Capture the cell that displays the provided text and extract its [x, y] central coordinate. 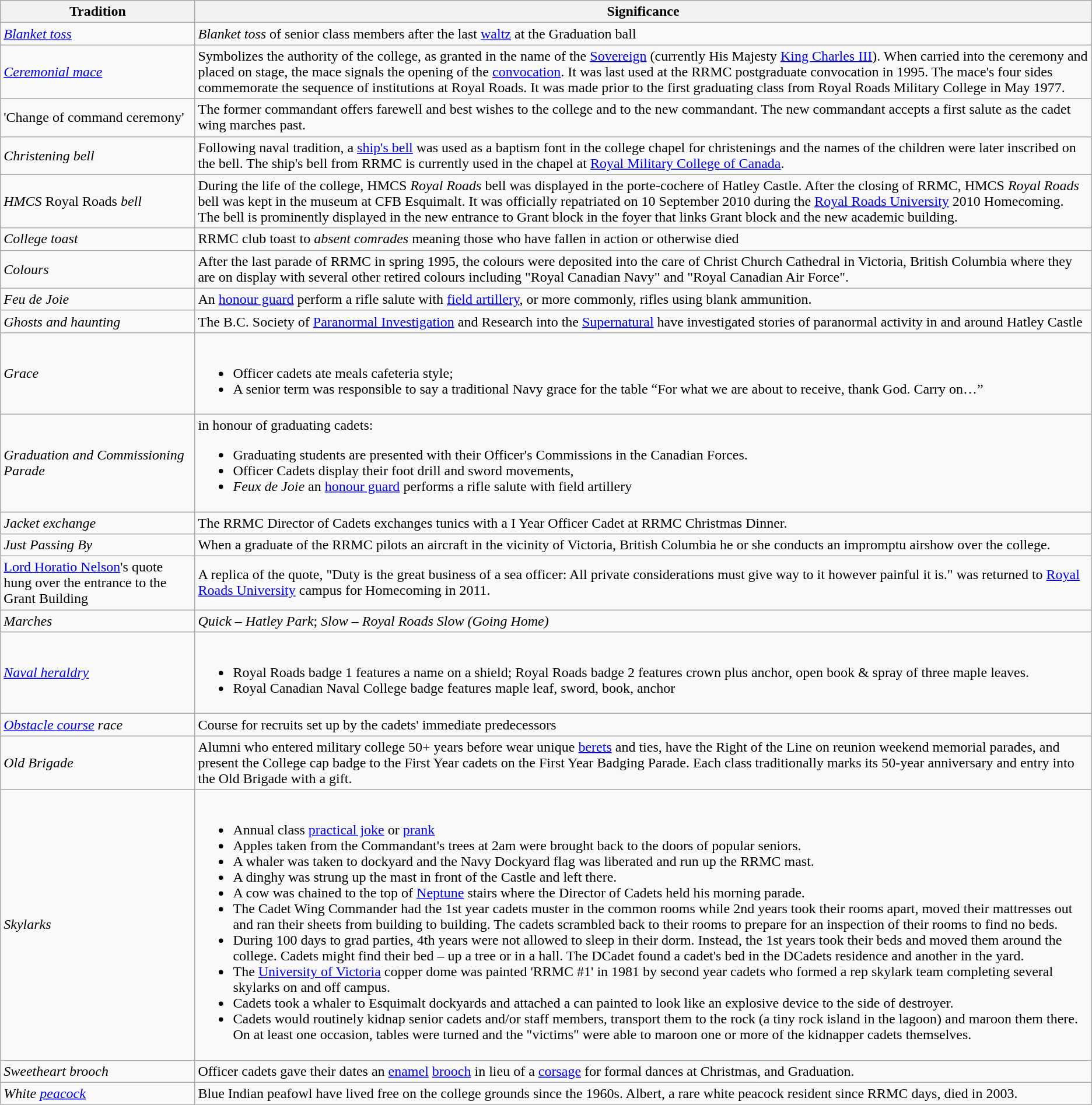
Jacket exchange [98, 523]
Skylarks [98, 925]
RRMC club toast to absent comrades meaning those who have fallen in action or otherwise died [643, 239]
Officer cadets gave their dates an enamel brooch in lieu of a corsage for formal dances at Christmas, and Graduation. [643, 1071]
Old Brigade [98, 763]
Blue Indian peafowl have lived free on the college grounds since the 1960s. Albert, a rare white peacock resident since RRMC days, died in 2003. [643, 1093]
Marches [98, 621]
Blanket toss of senior class members after the last waltz at the Graduation ball [643, 34]
The RRMC Director of Cadets exchanges tunics with a I Year Officer Cadet at RRMC Christmas Dinner. [643, 523]
White peacock [98, 1093]
'Change of command ceremony' [98, 118]
Blanket toss [98, 34]
Graduation and Commissioning Parade [98, 463]
Feu de Joie [98, 299]
Colours [98, 269]
Quick – Hatley Park; Slow – Royal Roads Slow (Going Home) [643, 621]
HMCS Royal Roads bell [98, 201]
Naval heraldry [98, 673]
Grace [98, 373]
Significance [643, 12]
An honour guard perform a rifle salute with field artillery, or more commonly, rifles using blank ammunition. [643, 299]
Christening bell [98, 155]
College toast [98, 239]
Ghosts and haunting [98, 321]
Lord Horatio Nelson's quote hung over the entrance to the Grant Building [98, 583]
Course for recruits set up by the cadets' immediate predecessors [643, 725]
Sweetheart brooch [98, 1071]
Just Passing By [98, 545]
Ceremonial mace [98, 72]
Obstacle course race [98, 725]
Tradition [98, 12]
